Capture the cell that displays the provided text and extract its (x, y) central coordinate. 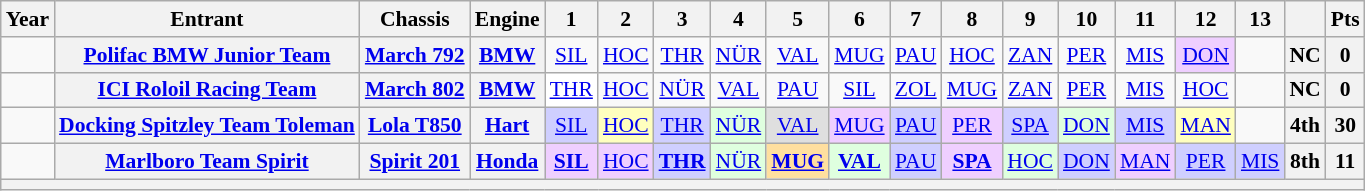
March 802 (415, 90)
6 (860, 19)
Engine (508, 19)
30 (1346, 126)
Pts (1346, 19)
Honda (508, 162)
March 792 (415, 55)
13 (1260, 19)
Chassis (415, 19)
Polifac BMW Junior Team (207, 55)
Entrant (207, 19)
8 (972, 19)
12 (1206, 19)
Spirit 201 (415, 162)
4th (1304, 126)
7 (916, 19)
8th (1304, 162)
Lola T850 (415, 126)
4 (739, 19)
Hart (508, 126)
2 (626, 19)
1 (572, 19)
Docking Spitzley Team Toleman (207, 126)
3 (682, 19)
9 (1030, 19)
Year (28, 19)
10 (1086, 19)
5 (798, 19)
ZOL (916, 90)
Marlboro Team Spirit (207, 162)
ICI Roloil Racing Team (207, 90)
